Return (x, y) of the center of cell containing provided text 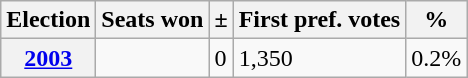
0.2% (436, 58)
1,350 (320, 58)
0 (221, 58)
First pref. votes (320, 20)
% (436, 20)
± (221, 20)
Election (48, 20)
2003 (48, 58)
Seats won (152, 20)
